Determine the [X, Y] coordinate at the center of the cell enclosing the given text.  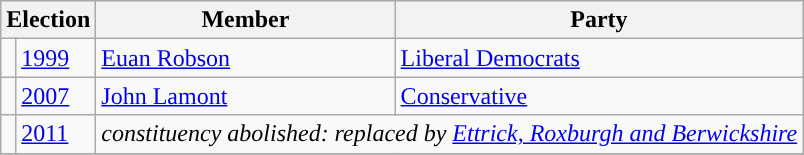
John Lamont [246, 96]
Party [599, 20]
2007 [56, 96]
Member [246, 20]
Conservative [599, 96]
2011 [56, 134]
constituency abolished: replaced by Ettrick, Roxburgh and Berwickshire [450, 134]
Election [48, 20]
1999 [56, 58]
Liberal Democrats [599, 58]
Euan Robson [246, 58]
